Extract the (x, y) coordinate from the center of the cell holding the provided text.  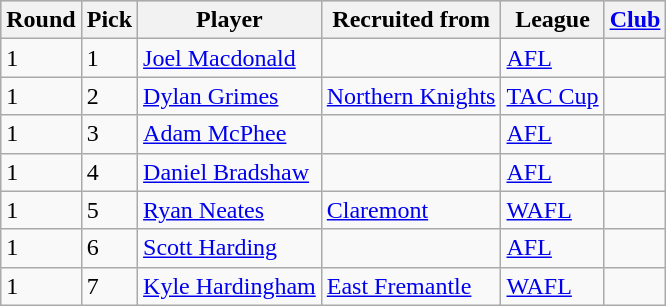
Daniel Bradshaw (230, 172)
TAC Cup (552, 96)
6 (109, 248)
Player (230, 20)
Kyle Hardingham (230, 286)
East Fremantle (411, 286)
4 (109, 172)
Pick (109, 20)
Club (635, 20)
Northern Knights (411, 96)
Adam McPhee (230, 134)
3 (109, 134)
5 (109, 210)
Scott Harding (230, 248)
Ryan Neates (230, 210)
7 (109, 286)
2 (109, 96)
Claremont (411, 210)
Round (41, 20)
League (552, 20)
Dylan Grimes (230, 96)
Recruited from (411, 20)
Joel Macdonald (230, 58)
